From the cell containing the given text, extract its center point as (X, Y) coordinate. 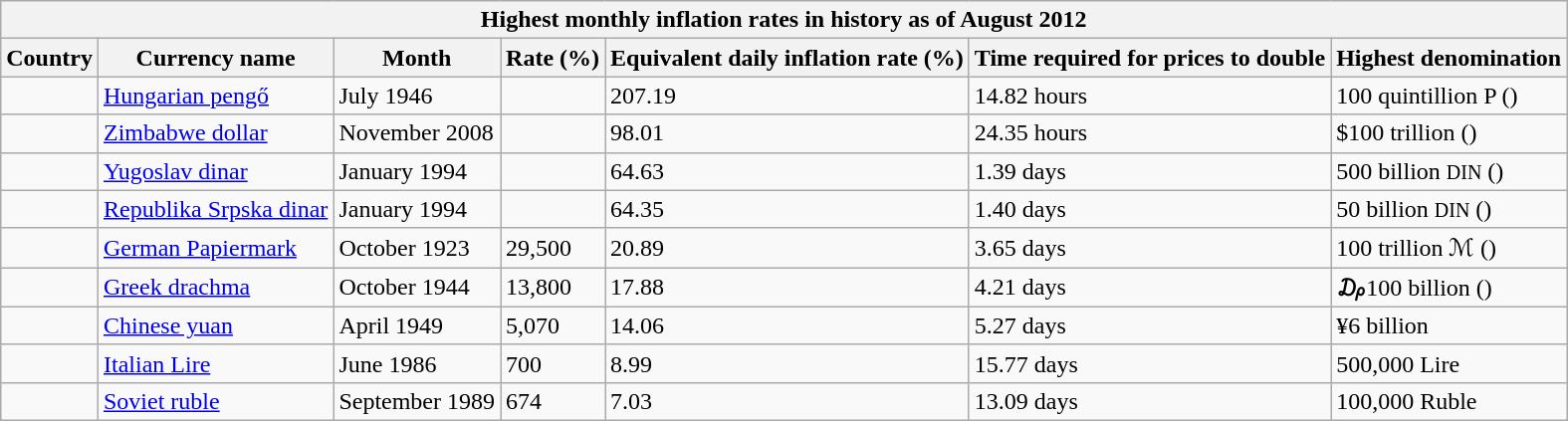
20.89 (787, 248)
June 1986 (417, 363)
15.77 days (1149, 363)
Month (417, 58)
50 billion DIN () (1450, 209)
98.01 (787, 133)
14.06 (787, 325)
German Papiermark (215, 248)
$100 trillion () (1450, 133)
Italian Lire (215, 363)
29,500 (554, 248)
Country (50, 58)
October 1923 (417, 248)
4.21 days (1149, 288)
Greek drachma (215, 288)
8.99 (787, 363)
September 1989 (417, 401)
207.19 (787, 96)
Highest denomination (1450, 58)
Zimbabwe dollar (215, 133)
¥6 billion (1450, 325)
3.65 days (1149, 248)
April 1949 (417, 325)
November 2008 (417, 133)
100,000 Ruble (1450, 401)
100 quintillion P () (1450, 96)
Chinese yuan (215, 325)
Hungarian pengő (215, 96)
1.40 days (1149, 209)
1.39 days (1149, 171)
500,000 Lire (1450, 363)
7.03 (787, 401)
500 billion DIN () (1450, 171)
5,070 (554, 325)
24.35 hours (1149, 133)
13,800 (554, 288)
Yugoslav dinar (215, 171)
October 1944 (417, 288)
Time required for prices to double (1149, 58)
13.09 days (1149, 401)
Republika Srpska dinar (215, 209)
64.35 (787, 209)
Currency name (215, 58)
5.27 days (1149, 325)
17.88 (787, 288)
64.63 (787, 171)
700 (554, 363)
Soviet ruble (215, 401)
Highest monthly inflation rates in history as of August 2012 (784, 20)
Equivalent daily inflation rate (%) (787, 58)
₯100 billion () (1450, 288)
674 (554, 401)
14.82 hours (1149, 96)
100 trillion ℳ () (1450, 248)
July 1946 (417, 96)
Rate (%) (554, 58)
